Locate the cell with the specified text and output its (x, y) center coordinate. 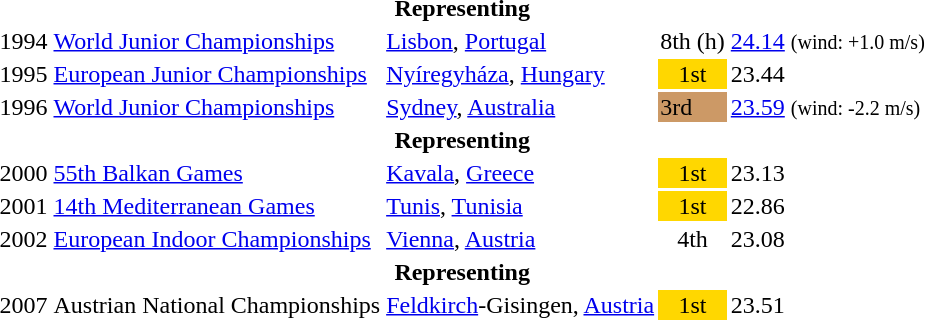
European Junior Championships (217, 74)
Vienna, Austria (520, 239)
8th (h) (693, 41)
Nyíregyháza, Hungary (520, 74)
3rd (693, 107)
Tunis, Tunisia (520, 206)
4th (693, 239)
Lisbon, Portugal (520, 41)
Feldkirch-Gisingen, Austria (520, 305)
Kavala, Greece (520, 173)
55th Balkan Games (217, 173)
Sydney, Australia (520, 107)
Austrian National Championships (217, 305)
European Indoor Championships (217, 239)
14th Mediterranean Games (217, 206)
